From the cell containing the given text, extract its center point as (X, Y) coordinate. 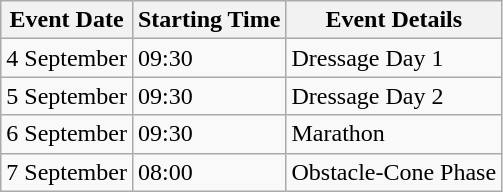
Dressage Day 1 (394, 58)
4 September (67, 58)
5 September (67, 96)
Dressage Day 2 (394, 96)
Marathon (394, 134)
7 September (67, 172)
Event Date (67, 20)
08:00 (209, 172)
Starting Time (209, 20)
Event Details (394, 20)
6 September (67, 134)
Obstacle-Cone Phase (394, 172)
